Pinpoint the cell where the given text exists, returning its (x, y) midpoint coordinate. 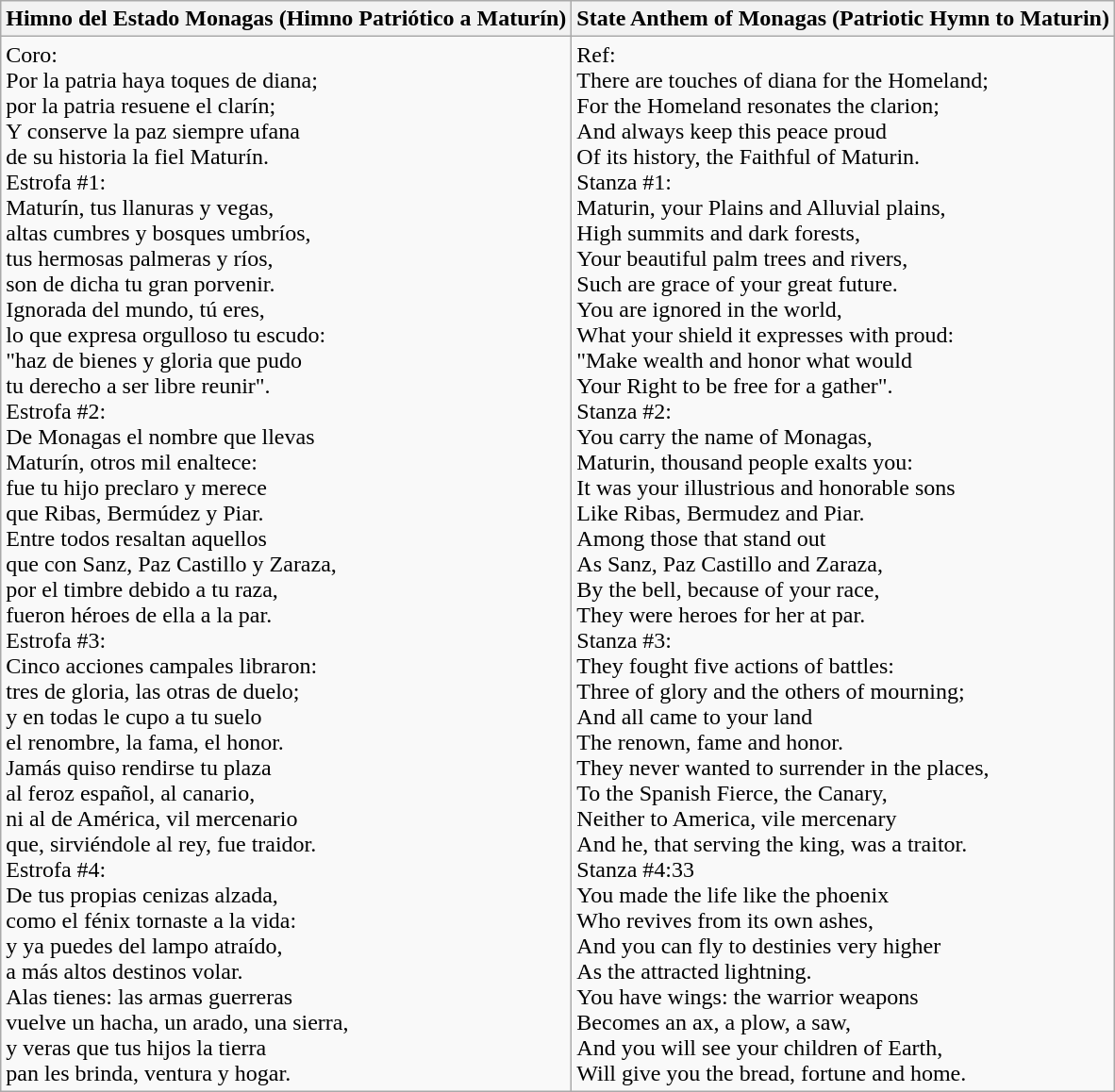
State Anthem of Monagas (Patriotic Hymn to Maturin) (843, 19)
Himno del Estado Monagas (Himno Patriótico a Maturín) (287, 19)
